Capture the cell that displays the provided text and extract its (X, Y) central coordinate. 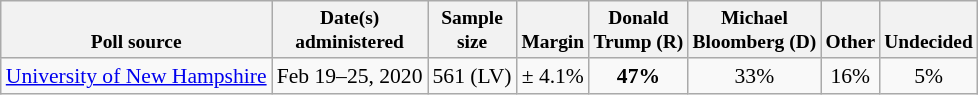
± 4.1% (553, 76)
University of New Hampshire (136, 76)
Date(s)administered (350, 30)
DonaldTrump (R) (638, 30)
Undecided (929, 30)
Margin (553, 30)
16% (850, 76)
33% (754, 76)
5% (929, 76)
Samplesize (472, 30)
Poll source (136, 30)
MichaelBloomberg (D) (754, 30)
Other (850, 30)
561 (LV) (472, 76)
47% (638, 76)
Feb 19–25, 2020 (350, 76)
